Detect which cell encompasses the target text, then output its (x, y) center coordinate. 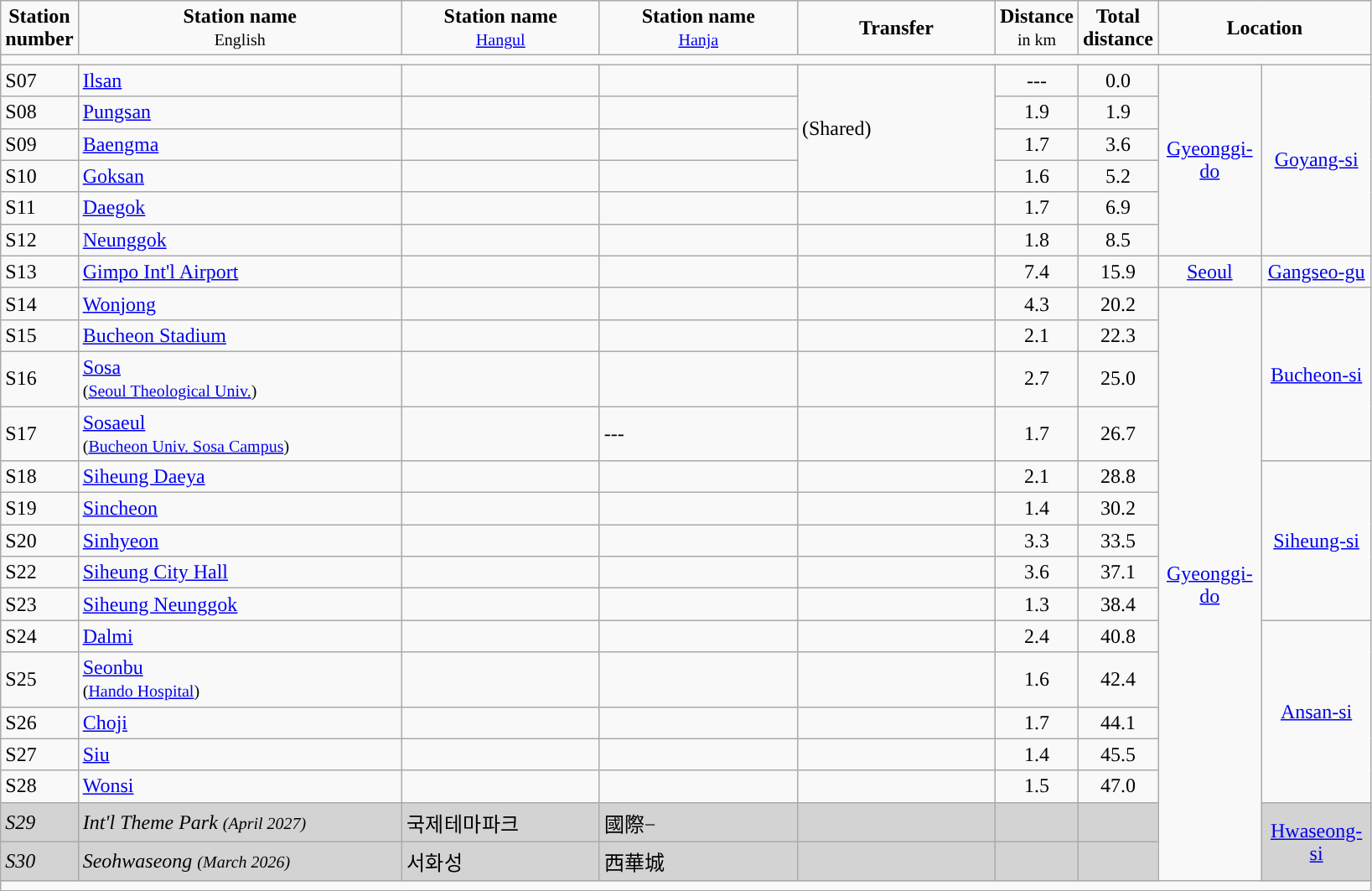
25.0 (1118, 379)
20.2 (1118, 303)
Bucheon-si (1316, 374)
Siheung-si (1316, 541)
S20 (39, 541)
S07 (39, 80)
7.4 (1036, 272)
Pungsan (240, 112)
Sosa (Seoul Theological Univ.) (240, 379)
S29 (39, 821)
S10 (39, 176)
40.8 (1118, 636)
Stationnumber (39, 28)
S27 (39, 754)
33.5 (1118, 541)
Seoul (1210, 272)
Neunggok (240, 240)
Distancein km (1036, 28)
Goyang-si (1316, 160)
0.0 (1118, 80)
Siheung Daeya (240, 477)
西華城 (698, 862)
5.2 (1118, 176)
S11 (39, 208)
國際− (698, 821)
2.4 (1036, 636)
4.3 (1036, 303)
47.0 (1118, 786)
S16 (39, 379)
22.3 (1118, 335)
(Shared) (896, 128)
Sosaeul (Bucheon Univ. Sosa Campus) (240, 433)
42.4 (1118, 679)
Gangseo-gu (1316, 272)
28.8 (1118, 477)
6.9 (1118, 208)
1.3 (1036, 604)
S12 (39, 240)
Station nameEnglish (240, 28)
37.1 (1118, 572)
Totaldistance (1118, 28)
S09 (39, 144)
Station nameHangul (500, 28)
26.7 (1118, 433)
국제테마파크 (500, 821)
Transfer (896, 28)
8.5 (1118, 240)
S25 (39, 679)
S22 (39, 572)
S15 (39, 335)
Siu (240, 754)
38.4 (1118, 604)
Sincheon (240, 509)
Seohwaseong (March 2026) (240, 862)
30.2 (1118, 509)
S18 (39, 477)
1.8 (1036, 240)
45.5 (1118, 754)
15.9 (1118, 272)
Gimpo Int'l Airport (240, 272)
Daegok (240, 208)
Bucheon Stadium (240, 335)
S13 (39, 272)
S19 (39, 509)
Ilsan (240, 80)
S24 (39, 636)
1.5 (1036, 786)
Sinhyeon (240, 541)
2.7 (1036, 379)
Dalmi (240, 636)
Choji (240, 723)
Wonjong (240, 303)
Baengma (240, 144)
S23 (39, 604)
S26 (39, 723)
44.1 (1118, 723)
S30 (39, 862)
Goksan (240, 176)
Ansan-si (1316, 711)
Int'l Theme Park (April 2027) (240, 821)
S28 (39, 786)
S14 (39, 303)
Location (1266, 28)
S17 (39, 433)
Siheung City Hall (240, 572)
S08 (39, 112)
Wonsi (240, 786)
Seonbu(Hando Hospital) (240, 679)
Station nameHanja (698, 28)
3.3 (1036, 541)
서화성 (500, 862)
Siheung Neunggok (240, 604)
Hwaseong-si (1316, 842)
